Provide the [x, y] coordinate of the cell's center where the given text is located.  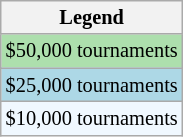
Legend [92, 17]
$25,000 tournaments [92, 85]
$50,000 tournaments [92, 51]
$10,000 tournaments [92, 118]
